Extract the (x, y) coordinate from the center of the cell holding the provided text.  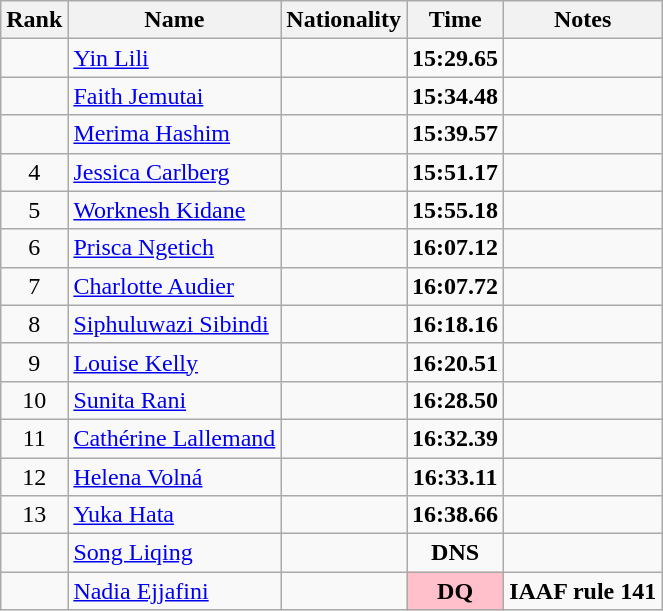
Helena Volná (174, 477)
Nationality (344, 20)
DQ (456, 591)
16:07.12 (456, 248)
Faith Jemutai (174, 96)
Song Liqing (174, 553)
Charlotte Audier (174, 286)
Name (174, 20)
Yuka Hata (174, 515)
7 (34, 286)
Nadia Ejjafini (174, 591)
4 (34, 172)
Merima Hashim (174, 134)
16:28.50 (456, 400)
Rank (34, 20)
IAAF rule 141 (583, 591)
16:07.72 (456, 286)
16:18.16 (456, 324)
16:38.66 (456, 515)
15:34.48 (456, 96)
11 (34, 438)
Jessica Carlberg (174, 172)
16:33.11 (456, 477)
Siphuluwazi Sibindi (174, 324)
16:20.51 (456, 362)
15:29.65 (456, 58)
Yin Lili (174, 58)
Sunita Rani (174, 400)
12 (34, 477)
15:55.18 (456, 210)
DNS (456, 553)
Worknesh Kidane (174, 210)
Prisca Ngetich (174, 248)
15:51.17 (456, 172)
5 (34, 210)
Louise Kelly (174, 362)
15:39.57 (456, 134)
6 (34, 248)
13 (34, 515)
8 (34, 324)
Cathérine Lallemand (174, 438)
9 (34, 362)
Time (456, 20)
10 (34, 400)
16:32.39 (456, 438)
Notes (583, 20)
